Identify which cell holds the provided text, then report its (x, y) central coordinate. 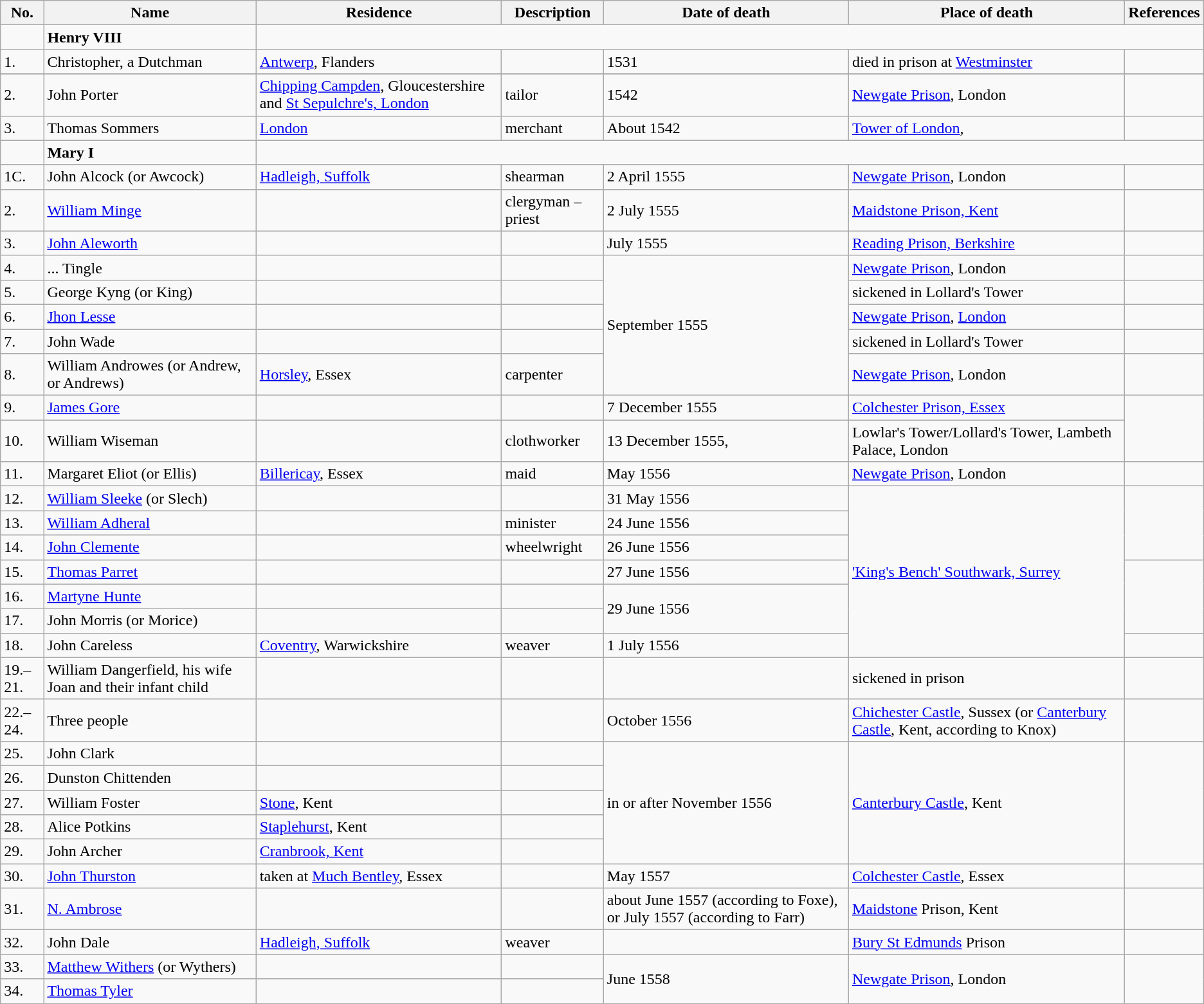
Alice Potkins (150, 827)
Cranbrook, Kent (379, 852)
minister (552, 523)
maid (552, 474)
1C. (22, 177)
27 June 1556 (725, 572)
8. (22, 374)
26. (22, 778)
died in prison at Westminster (987, 62)
Lowlar's Tower/Lollard's Tower, Lambeth Palace, London (987, 441)
wheelwright (552, 547)
John Dale (150, 942)
28. (22, 827)
'King's Bench' Southwark, Surrey (987, 572)
Chipping Campden, Gloucestershire and St Sepulchre's, London (379, 95)
Colchester Prison, Essex (987, 408)
18. (22, 645)
Stone, Kent (379, 802)
Mary I (150, 152)
sickened in prison (987, 678)
33. (22, 967)
John Thurston (150, 876)
Horsley, Essex (379, 374)
John Careless (150, 645)
2 July 1555 (725, 210)
clergyman – priest (552, 210)
Martyne Hunte (150, 596)
Coventry, Warwickshire (379, 645)
Description (552, 13)
Margaret Eliot (or Ellis) (150, 474)
5. (22, 292)
clothworker (552, 441)
22.–24. (22, 720)
7 December 1555 (725, 408)
May 1556 (725, 474)
... Tingle (150, 268)
tailor (552, 95)
John Archer (150, 852)
7. (22, 342)
Antwerp, Flanders (379, 62)
John Clark (150, 753)
Date of death (725, 13)
Jhon Lesse (150, 316)
Henry VIII (150, 37)
27. (22, 802)
32. (22, 942)
13 December 1555, (725, 441)
31 May 1556 (725, 498)
Bury St Edmunds Prison (987, 942)
September 1555 (725, 325)
John Alcock (or Awcock) (150, 177)
John Aleworth (150, 243)
16. (22, 596)
1531 (725, 62)
9. (22, 408)
12. (22, 498)
14. (22, 547)
Thomas Parret (150, 572)
Chichester Castle, Sussex (or Canterbury Castle, Kent, according to Knox) (987, 720)
William Androwes (or Andrew, or Andrews) (150, 374)
merchant (552, 128)
24 June 1556 (725, 523)
Place of death (987, 13)
William Wiseman (150, 441)
Thomas Sommers (150, 128)
Residence (379, 13)
N. Ambrose (150, 909)
Colchester Castle, Essex (987, 876)
shearman (552, 177)
15. (22, 572)
29 June 1556 (725, 608)
London (379, 128)
William Adheral (150, 523)
Billericay, Essex (379, 474)
George Kyng (or King) (150, 292)
Name (150, 13)
October 1556 (725, 720)
James Gore (150, 408)
13. (22, 523)
References (1164, 13)
Three people (150, 720)
2 April 1555 (725, 177)
June 1558 (725, 979)
John Wade (150, 342)
July 1555 (725, 243)
John Morris (or Morice) (150, 621)
Staplehurst, Kent (379, 827)
1 July 1556 (725, 645)
11. (22, 474)
1542 (725, 95)
Dunston Chittenden (150, 778)
1. (22, 62)
carpenter (552, 374)
10. (22, 441)
19.–21. (22, 678)
taken at Much Bentley, Essex (379, 876)
29. (22, 852)
in or after November 1556 (725, 802)
Reading Prison, Berkshire (987, 243)
William Minge (150, 210)
William Foster (150, 802)
John Clemente (150, 547)
6. (22, 316)
Canterbury Castle, Kent (987, 802)
Thomas Tyler (150, 991)
30. (22, 876)
26 June 1556 (725, 547)
31. (22, 909)
Tower of London, (987, 128)
No. (22, 13)
William Dangerfield, his wife Joan and their infant child (150, 678)
May 1557 (725, 876)
25. (22, 753)
Matthew Withers (or Wythers) (150, 967)
Christopher, a Dutchman (150, 62)
John Porter (150, 95)
4. (22, 268)
17. (22, 621)
34. (22, 991)
about June 1557 (according to Foxe), or July 1557 (according to Farr) (725, 909)
About 1542 (725, 128)
William Sleeke (or Slech) (150, 498)
